Identify which cell holds the provided text, then report its (x, y) central coordinate. 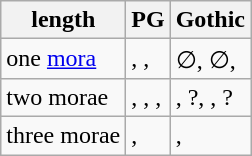
one mora (64, 59)
Gothic (210, 20)
, ?, , ? (210, 97)
PG (148, 20)
, , (148, 59)
∅, ∅, (210, 59)
length (64, 20)
, , , (148, 97)
three morae (64, 135)
two morae (64, 97)
